Detect which cell encompasses the target text, then output its (x, y) center coordinate. 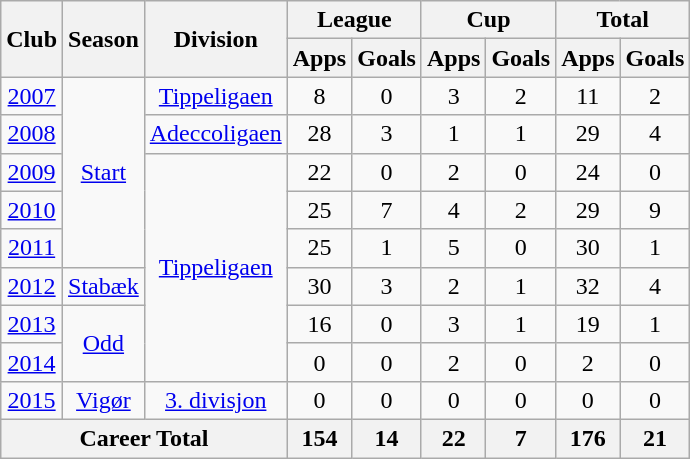
2015 (32, 400)
Adeccoligaen (216, 134)
2007 (32, 96)
11 (588, 96)
21 (655, 438)
Season (104, 39)
Vigør (104, 400)
2011 (32, 248)
2013 (32, 324)
Stabæk (104, 286)
8 (319, 96)
14 (387, 438)
Cup (488, 20)
League (354, 20)
154 (319, 438)
3. divisjon (216, 400)
Total (623, 20)
2009 (32, 172)
16 (319, 324)
2008 (32, 134)
5 (453, 248)
28 (319, 134)
2010 (32, 210)
2014 (32, 362)
32 (588, 286)
9 (655, 210)
2012 (32, 286)
176 (588, 438)
Division (216, 39)
Odd (104, 343)
24 (588, 172)
Club (32, 39)
Career Total (144, 438)
19 (588, 324)
Start (104, 172)
